From the cell containing the given text, extract its center point as (X, Y) coordinate. 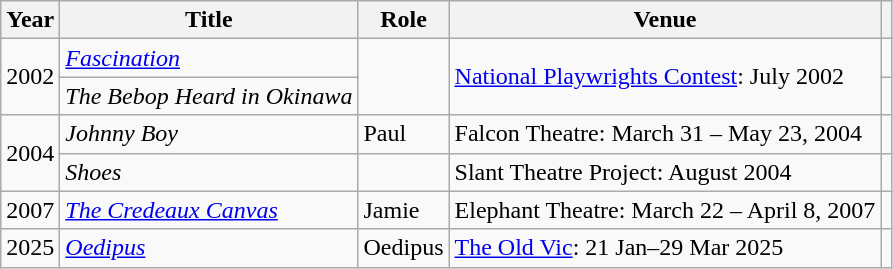
Paul (404, 134)
National Playwrights Contest: July 2002 (665, 77)
2004 (30, 153)
Role (404, 20)
Jamie (404, 210)
2007 (30, 210)
Venue (665, 20)
Year (30, 20)
Fascination (209, 58)
The Bebop Heard in Okinawa (209, 96)
The Old Vic: 21 Jan–29 Mar 2025 (665, 248)
The Credeaux Canvas (209, 210)
Title (209, 20)
Shoes (209, 172)
2002 (30, 77)
2025 (30, 248)
Johnny Boy (209, 134)
Falcon Theatre: March 31 – May 23, 2004 (665, 134)
Slant Theatre Project: August 2004 (665, 172)
Elephant Theatre: March 22 – April 8, 2007 (665, 210)
